Determine the [x, y] coordinate at the center of the cell enclosing the given text.  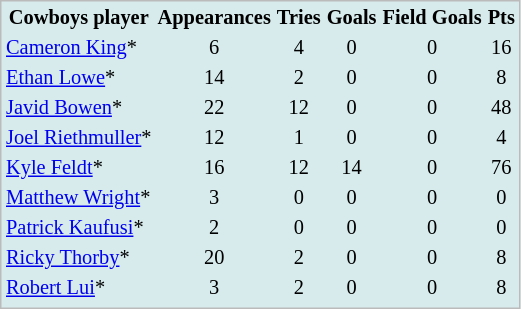
Joel Riethmuller* [78, 138]
Javid Bowen* [78, 108]
20 [214, 258]
Goals [352, 18]
Patrick Kaufusi* [78, 228]
Cowboys player [78, 18]
Kyle Feldt* [78, 168]
1 [298, 138]
Ethan Lowe* [78, 78]
48 [501, 108]
Tries [298, 18]
Cameron King* [78, 48]
Field Goals [432, 18]
Pts [501, 18]
76 [501, 168]
Ricky Thorby* [78, 258]
6 [214, 48]
22 [214, 108]
Matthew Wright* [78, 198]
Appearances [214, 18]
Robert Lui* [78, 288]
